Output the (x, y) coordinate of the center of the cell containing the given text.  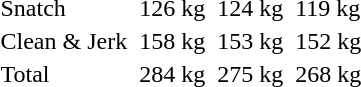
153 kg (250, 41)
158 kg (172, 41)
